Extract the [X, Y] coordinate from the center of the cell holding the provided text.  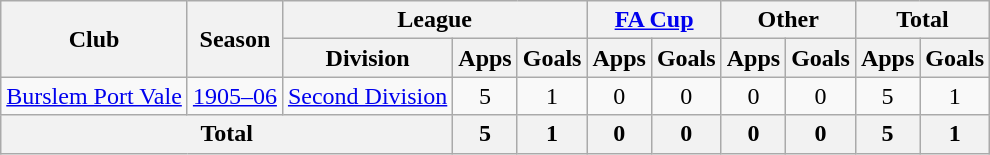
1905–06 [234, 96]
Second Division [367, 96]
League [434, 20]
Burslem Port Vale [94, 96]
Other [788, 20]
FA Cup [654, 20]
Division [367, 58]
Club [94, 39]
Season [234, 39]
